Output the [X, Y] coordinate of the center of the cell containing the given text.  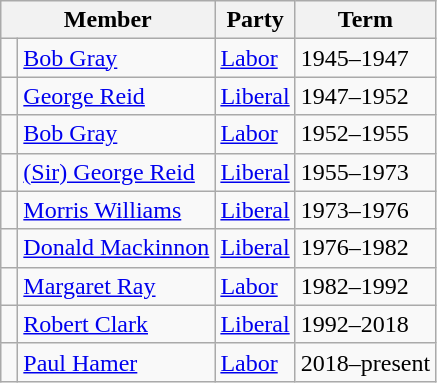
2018–present [365, 362]
Term [365, 20]
1982–1992 [365, 286]
1945–1947 [365, 58]
1976–1982 [365, 248]
George Reid [116, 96]
1947–1952 [365, 96]
Robert Clark [116, 324]
1992–2018 [365, 324]
Morris Williams [116, 210]
Member [108, 20]
Donald Mackinnon [116, 248]
(Sir) George Reid [116, 172]
1955–1973 [365, 172]
Margaret Ray [116, 286]
Party [255, 20]
1973–1976 [365, 210]
1952–1955 [365, 134]
Paul Hamer [116, 362]
